Output the [x, y] coordinate of the center of the cell containing the given text.  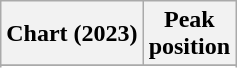
Chart (2023) [72, 34]
Peakposition [189, 34]
